From the cell containing the given text, extract its center point as (x, y) coordinate. 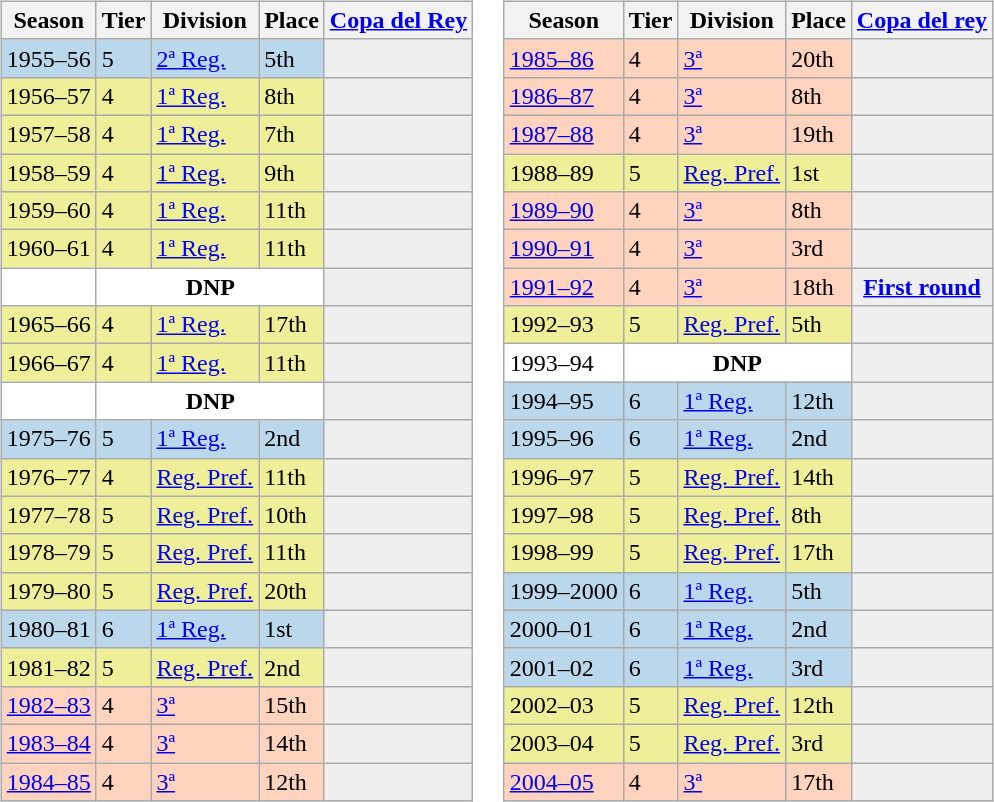
1997–98 (564, 515)
2ª Reg. (205, 58)
1990–91 (564, 249)
2004–05 (564, 781)
18th (819, 287)
1991–92 (564, 287)
1958–59 (48, 173)
1983–84 (48, 743)
1977–78 (48, 515)
9th (292, 173)
15th (292, 705)
1989–90 (564, 211)
1966–67 (48, 363)
1955–56 (48, 58)
1956–57 (48, 96)
1960–61 (48, 249)
First round (922, 287)
1986–87 (564, 96)
1957–58 (48, 134)
Copa del rey (922, 20)
1998–99 (564, 553)
1980–81 (48, 629)
1995–96 (564, 439)
10th (292, 515)
2000–01 (564, 629)
1987–88 (564, 134)
1978–79 (48, 553)
1992–93 (564, 325)
1982–83 (48, 705)
7th (292, 134)
1994–95 (564, 401)
1959–60 (48, 211)
1975–76 (48, 439)
1993–94 (564, 363)
Copa del Rey (398, 20)
2001–02 (564, 667)
1996–97 (564, 477)
19th (819, 134)
1984–85 (48, 781)
1999–2000 (564, 591)
1988–89 (564, 173)
1965–66 (48, 325)
1985–86 (564, 58)
1979–80 (48, 591)
1976–77 (48, 477)
2003–04 (564, 743)
2002–03 (564, 705)
1981–82 (48, 667)
